Provide the [X, Y] coordinate of the cell's center where the given text is located.  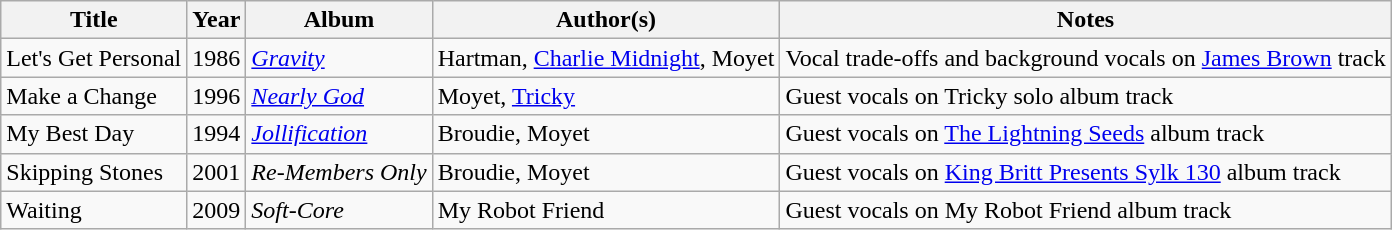
2009 [216, 210]
Let's Get Personal [94, 58]
Skipping Stones [94, 172]
Jollification [339, 134]
My Best Day [94, 134]
Guest vocals on The Lightning Seeds album track [1086, 134]
Waiting [94, 210]
Nearly God [339, 96]
1986 [216, 58]
Album [339, 20]
Author(s) [606, 20]
Gravity [339, 58]
Make a Change [94, 96]
1996 [216, 96]
Guest vocals on My Robot Friend album track [1086, 210]
1994 [216, 134]
Hartman, Charlie Midnight, Moyet [606, 58]
My Robot Friend [606, 210]
Notes [1086, 20]
Soft-Core [339, 210]
Re-Members Only [339, 172]
Vocal trade-offs and background vocals on James Brown track [1086, 58]
Year [216, 20]
Moyet, Tricky [606, 96]
Title [94, 20]
Guest vocals on King Britt Presents Sylk 130 album track [1086, 172]
Guest vocals on Tricky solo album track [1086, 96]
2001 [216, 172]
